Scan for the cell matching the given text and deliver its [x, y] coordinate at center. 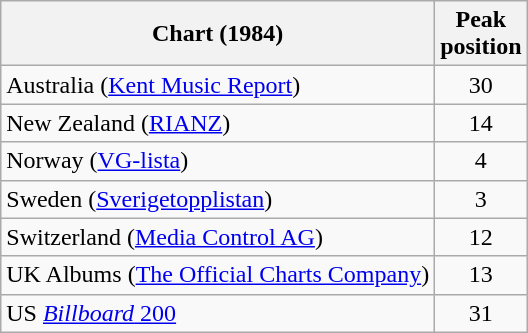
13 [481, 275]
4 [481, 161]
Chart (1984) [218, 34]
New Zealand (RIANZ) [218, 123]
Australia (Kent Music Report) [218, 85]
31 [481, 313]
Norway (VG-lista) [218, 161]
US Billboard 200 [218, 313]
UK Albums (The Official Charts Company) [218, 275]
Sweden (Sverigetopplistan) [218, 199]
30 [481, 85]
12 [481, 237]
Peakposition [481, 34]
3 [481, 199]
Switzerland (Media Control AG) [218, 237]
14 [481, 123]
